Scan for the cell matching the given text and deliver its (X, Y) coordinate at center. 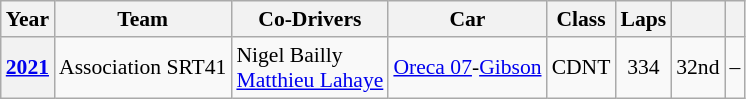
Association SRT41 (142, 68)
334 (643, 68)
2021 (28, 68)
– (734, 68)
Oreca 07-Gibson (467, 68)
Team (142, 19)
Year (28, 19)
Laps (643, 19)
Co-Drivers (310, 19)
Class (582, 19)
32nd (698, 68)
Nigel Bailly Matthieu Lahaye (310, 68)
CDNT (582, 68)
Car (467, 19)
